Locate the cell with the specified text and output its [x, y] center coordinate. 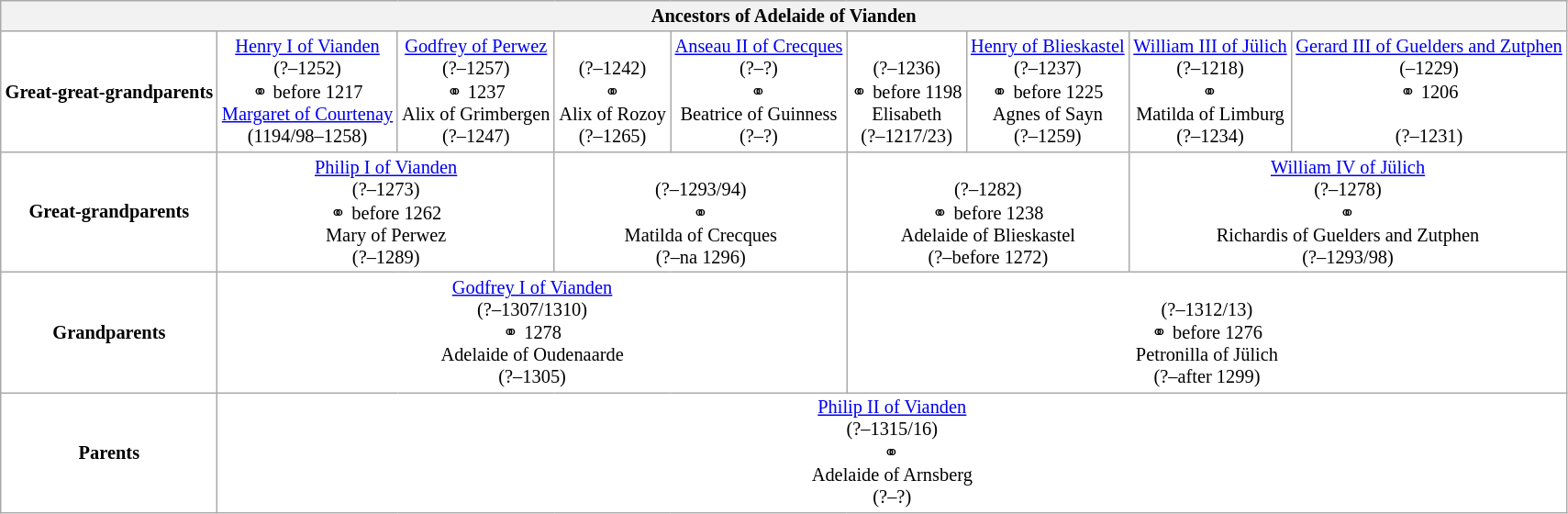
Henry I of Vianden(?–1252)⚭ before 1217Margaret of Courtenay(1194/98–1258) [307, 92]
William III of Jülich(?–1218)⚭Matilda of Limburg(?–1234) [1209, 92]
Godfrey of Perwez(?–1257)⚭ 1237Alix of Grimbergen(?–1247) [475, 92]
Anseau II of Crecques(?–?)⚭Beatrice of Guinness(?–?) [760, 92]
(?–1236)⚭ before 1198Elisabeth(?–1217/23) [906, 92]
Philip I of Vianden(?–1273)⚭ before 1262Mary of Perwez(?–1289) [385, 211]
Grandparents [109, 332]
Henry of Blieskastel(?–1237)⚭ before 1225Agnes of Sayn(?–1259) [1048, 92]
William IV of Jülich(?–1278)⚭Richardis of Guelders and Zutphen(?–1293/98) [1347, 211]
Ancestors of Adelaide of Vianden [784, 16]
(?–1242)⚭Alix of Rozoy(?–1265) [612, 92]
Great-grandparents [109, 211]
(?–1293/94)⚭Matilda of Crecques(?–na 1296) [701, 211]
Gerard III of Guelders and Zutphen(–1229)⚭ 1206(?–1231) [1429, 92]
Godfrey I of Vianden(?–1307/1310)⚭ 1278Adelaide of Oudenaarde(?–1305) [532, 332]
Great-great-grandparents [109, 92]
(?–1282)⚭ before 1238Adelaide of Blieskastel(?–before 1272) [987, 211]
(?–1312/13)⚭ before 1276Petronilla of Jülich(?–after 1299) [1207, 332]
Parents [109, 452]
Philip II of Vianden(?–1315/16)⚭Adelaide of Arnsberg(?–?) [892, 452]
